Provide the (x, y) coordinate of the cell's center where the given text is located.  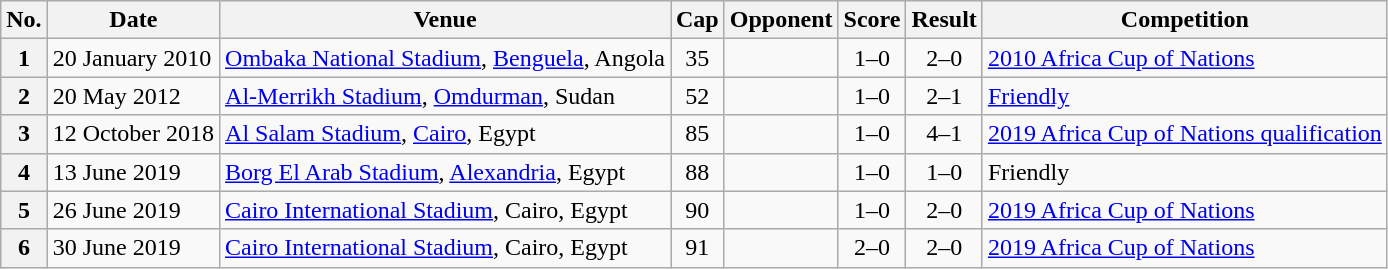
30 June 2019 (133, 248)
2–1 (944, 96)
26 June 2019 (133, 210)
Date (133, 20)
20 May 2012 (133, 96)
91 (697, 248)
6 (24, 248)
2 (24, 96)
90 (697, 210)
20 January 2010 (133, 58)
4–1 (944, 134)
1 (24, 58)
4 (24, 172)
52 (697, 96)
Score (872, 20)
Opponent (781, 20)
2019 Africa Cup of Nations qualification (1184, 134)
2010 Africa Cup of Nations (1184, 58)
Ombaka National Stadium, Benguela, Angola (446, 58)
12 October 2018 (133, 134)
Al-Merrikh Stadium, Omdurman, Sudan (446, 96)
85 (697, 134)
Al Salam Stadium, Cairo, Egypt (446, 134)
13 June 2019 (133, 172)
No. (24, 20)
Cap (697, 20)
3 (24, 134)
Result (944, 20)
Venue (446, 20)
35 (697, 58)
5 (24, 210)
Borg El Arab Stadium, Alexandria, Egypt (446, 172)
88 (697, 172)
Competition (1184, 20)
